Output the [X, Y] coordinate of the center of the cell containing the given text.  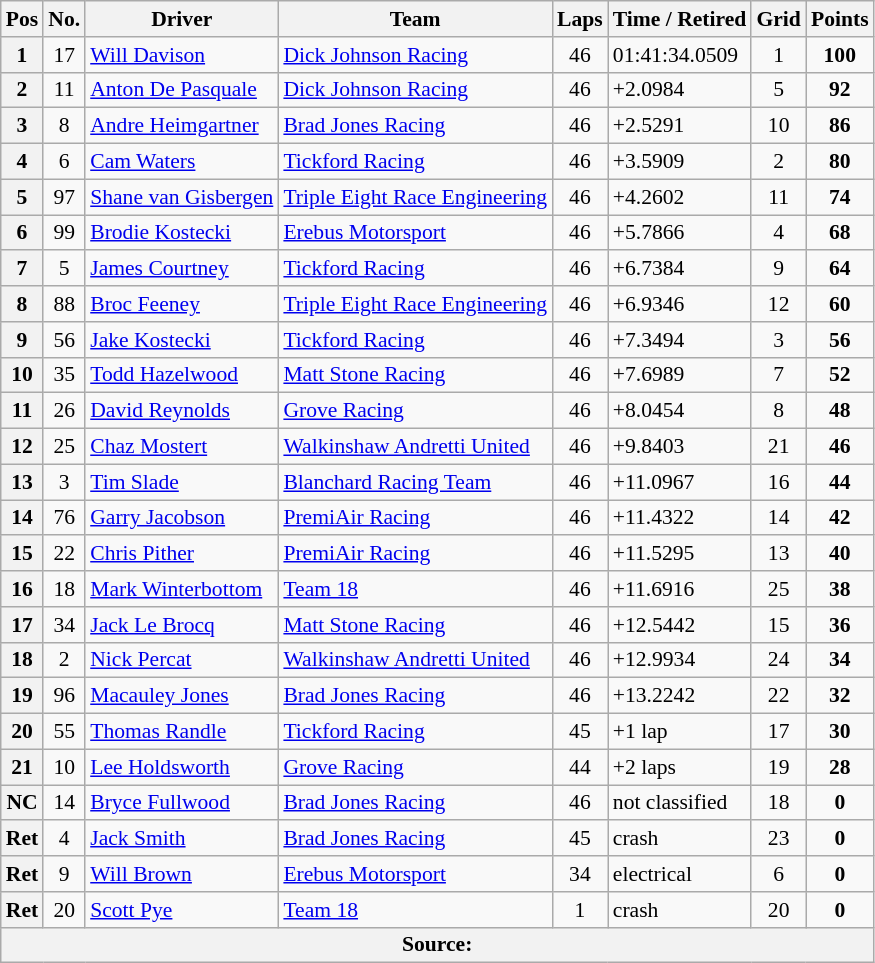
28 [840, 767]
NC [22, 803]
+6.9346 [680, 304]
+9.8403 [680, 447]
+12.5442 [680, 625]
Andre Heimgartner [182, 126]
+2.5291 [680, 126]
Bryce Fullwood [182, 803]
80 [840, 162]
+1 lap [680, 732]
Will Brown [182, 874]
Source: [438, 945]
+6.7384 [680, 269]
32 [840, 696]
Jack Le Brocq [182, 625]
Driver [182, 19]
Mark Winterbottom [182, 589]
electrical [680, 874]
36 [840, 625]
Laps [580, 19]
Todd Hazelwood [182, 375]
+5.7866 [680, 233]
+7.6989 [680, 375]
76 [64, 518]
+4.2602 [680, 197]
Thomas Randle [182, 732]
24 [778, 660]
Lee Holdsworth [182, 767]
30 [840, 732]
Scott Pye [182, 910]
Anton De Pasquale [182, 90]
Cam Waters [182, 162]
+7.3494 [680, 340]
100 [840, 55]
Jack Smith [182, 839]
+12.9934 [680, 660]
not classified [680, 803]
Tim Slade [182, 482]
Jake Kostecki [182, 340]
Time / Retired [680, 19]
Shane van Gisbergen [182, 197]
99 [64, 233]
48 [840, 411]
74 [840, 197]
No. [64, 19]
Chris Pither [182, 554]
Blanchard Racing Team [415, 482]
+11.6916 [680, 589]
Team [415, 19]
Will Davison [182, 55]
38 [840, 589]
55 [64, 732]
+11.4322 [680, 518]
40 [840, 554]
+2.0984 [680, 90]
+3.5909 [680, 162]
68 [840, 233]
52 [840, 375]
Grid [778, 19]
Garry Jacobson [182, 518]
26 [64, 411]
+13.2242 [680, 696]
86 [840, 126]
60 [840, 304]
88 [64, 304]
+2 laps [680, 767]
Brodie Kostecki [182, 233]
+11.5295 [680, 554]
92 [840, 90]
Nick Percat [182, 660]
James Courtney [182, 269]
+8.0454 [680, 411]
35 [64, 375]
Macauley Jones [182, 696]
Pos [22, 19]
97 [64, 197]
64 [840, 269]
Chaz Mostert [182, 447]
96 [64, 696]
Points [840, 19]
Broc Feeney [182, 304]
+11.0967 [680, 482]
23 [778, 839]
David Reynolds [182, 411]
01:41:34.0509 [680, 55]
42 [840, 518]
